For the text-containing cell, return its midpoint in [X, Y] coordinate format. 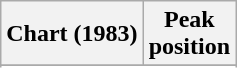
Peakposition [189, 34]
Chart (1983) [72, 34]
